For the text-containing cell, return its midpoint in (X, Y) coordinate format. 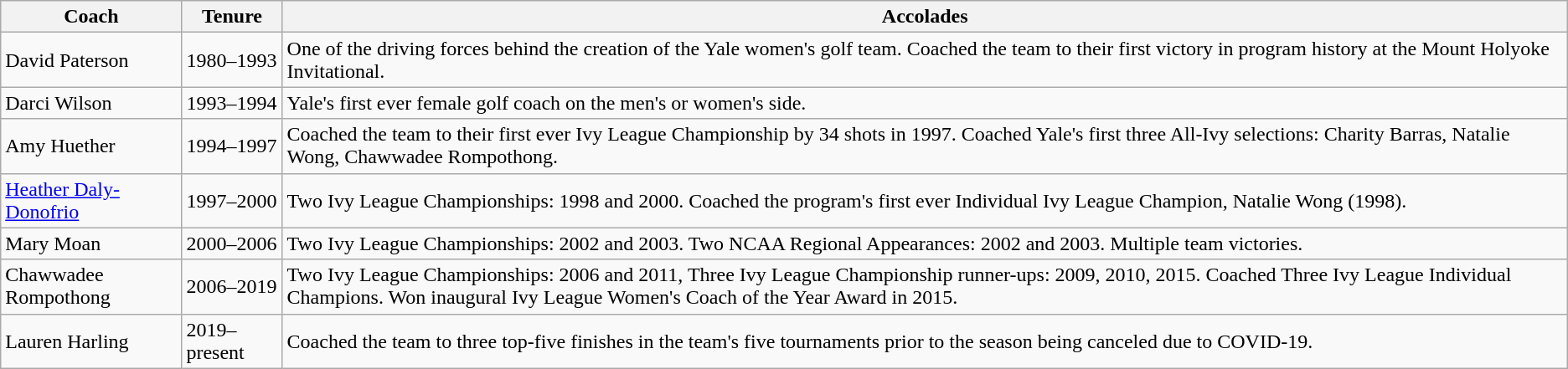
2006–2019 (232, 286)
Tenure (232, 17)
Darci Wilson (91, 103)
David Paterson (91, 60)
1980–1993 (232, 60)
Two Ivy League Championships: 1998 and 2000. Coached the program's first ever Individual Ivy League Champion, Natalie Wong (1998). (925, 201)
Coach (91, 17)
1997–2000 (232, 201)
Yale's first ever female golf coach on the men's or women's side. (925, 103)
1993–1994 (232, 103)
Chawwadee Rompothong (91, 286)
Lauren Harling (91, 341)
1994–1997 (232, 146)
Two Ivy League Championships: 2002 and 2003. Two NCAA Regional Appearances: 2002 and 2003. Multiple team victories. (925, 243)
2000–2006 (232, 243)
Accolades (925, 17)
Mary Moan (91, 243)
Coached the team to three top-five finishes in the team's five tournaments prior to the season being canceled due to COVID-19. (925, 341)
2019–present (232, 341)
Amy Huether (91, 146)
Heather Daly-Donofrio (91, 201)
